Capture the cell that displays the provided text and extract its [x, y] central coordinate. 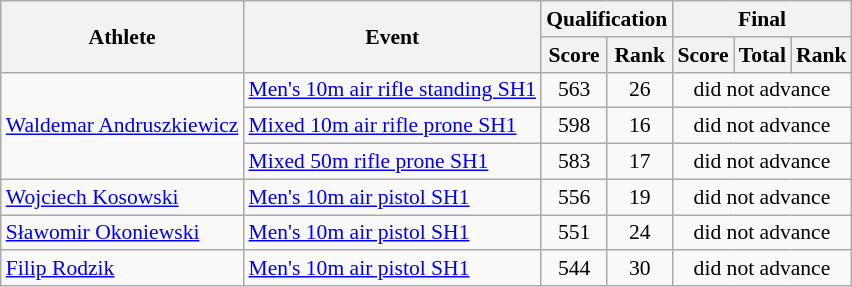
Event [392, 36]
26 [640, 90]
Sławomir Okoniewski [122, 233]
Filip Rodzik [122, 269]
551 [574, 233]
Qualification [606, 19]
Wojciech Kosowski [122, 197]
30 [640, 269]
Total [762, 55]
544 [574, 269]
Mixed 10m air rifle prone SH1 [392, 126]
Final [762, 19]
583 [574, 162]
598 [574, 126]
Men's 10m air rifle standing SH1 [392, 90]
563 [574, 90]
17 [640, 162]
16 [640, 126]
Mixed 50m rifle prone SH1 [392, 162]
24 [640, 233]
19 [640, 197]
Waldemar Andruszkiewicz [122, 126]
Athlete [122, 36]
556 [574, 197]
